Identify which cell holds the provided text, then report its [x, y] central coordinate. 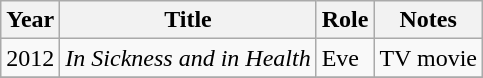
In Sickness and in Health [188, 58]
Year [30, 20]
Notes [428, 20]
Eve [345, 58]
2012 [30, 58]
TV movie [428, 58]
Role [345, 20]
Title [188, 20]
